Detect which cell encompasses the target text, then output its (X, Y) center coordinate. 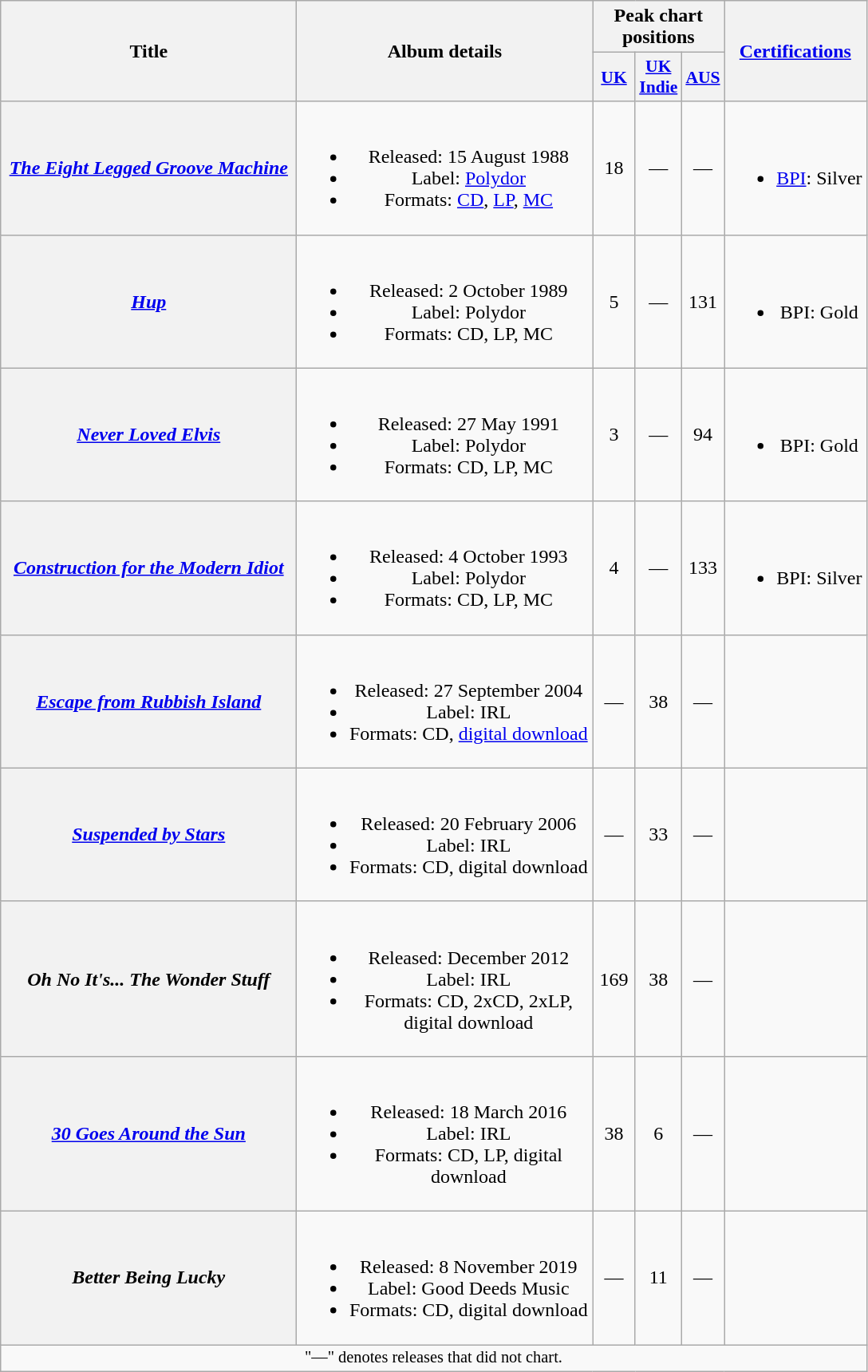
169 (614, 979)
5 (614, 302)
131 (702, 302)
Never Loved Elvis (148, 434)
AUS (702, 77)
The Eight Legged Groove Machine (148, 168)
18 (614, 168)
Hup (148, 302)
33 (658, 835)
Escape from Rubbish Island (148, 701)
Album details (445, 51)
Title (148, 51)
Released: 8 November 2019Label: Good Deeds MusicFormats: CD, digital download (445, 1277)
Better Being Lucky (148, 1277)
6 (658, 1133)
Released: 4 October 1993Label: PolydorFormats: CD, LP, MC (445, 568)
Oh No It's... The Wonder Stuff (148, 979)
Construction for the Modern Idiot (148, 568)
Released: 2 October 1989Label: PolydorFormats: CD, LP, MC (445, 302)
3 (614, 434)
Released: 27 May 1991Label: PolydorFormats: CD, LP, MC (445, 434)
133 (702, 568)
Suspended by Stars (148, 835)
Released: 18 March 2016Label: IRLFormats: CD, LP, digital download (445, 1133)
11 (658, 1277)
UK (614, 77)
Certifications (795, 51)
Peak chart positions (659, 27)
4 (614, 568)
"—" denotes releases that did not chart. (434, 1358)
Released: December 2012Label: IRLFormats: CD, 2xCD, 2xLP, digital download (445, 979)
30 Goes Around the Sun (148, 1133)
Released: 15 August 1988Label: PolydorFormats: CD, LP, MC (445, 168)
94 (702, 434)
UK Indie (658, 77)
Released: 20 February 2006Label: IRLFormats: CD, digital download (445, 835)
Released: 27 September 2004Label: IRLFormats: CD, digital download (445, 701)
